Locate the cell with the specified text and output its (x, y) center coordinate. 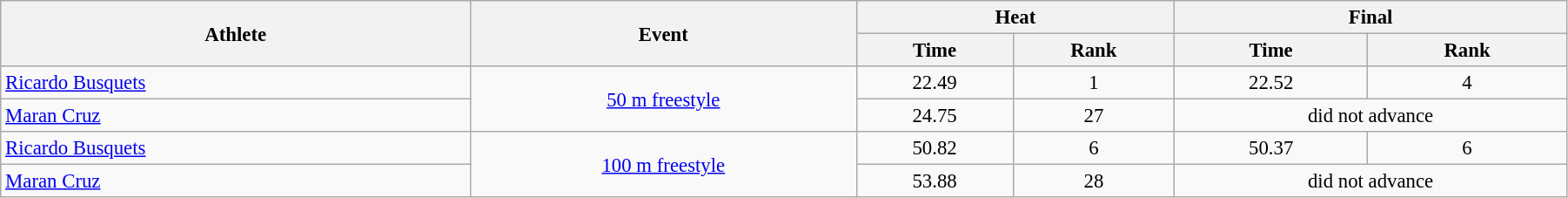
Final (1371, 17)
Event (663, 33)
Heat (1015, 17)
22.52 (1271, 83)
1 (1094, 83)
28 (1094, 181)
27 (1094, 116)
24.75 (935, 116)
Athlete (236, 33)
50 m freestyle (663, 99)
50.37 (1271, 148)
22.49 (935, 83)
50.82 (935, 148)
100 m freestyle (663, 164)
53.88 (935, 181)
4 (1467, 83)
